Pinpoint the cell where the given text exists, returning its (X, Y) midpoint coordinate. 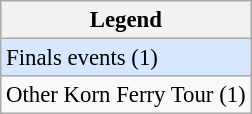
Legend (126, 20)
Finals events (1) (126, 58)
Other Korn Ferry Tour (1) (126, 95)
